Return [X, Y] of the center of cell containing provided text 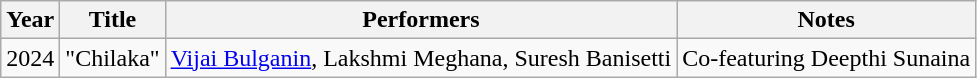
Vijai Bulganin, Lakshmi Meghana, Suresh Banisetti [421, 58]
"Chilaka" [112, 58]
2024 [30, 58]
Title [112, 20]
Performers [421, 20]
Notes [826, 20]
Co-featuring Deepthi Sunaina [826, 58]
Year [30, 20]
